Return the [x, y] coordinate for the center point of the cell that contains the specified text.  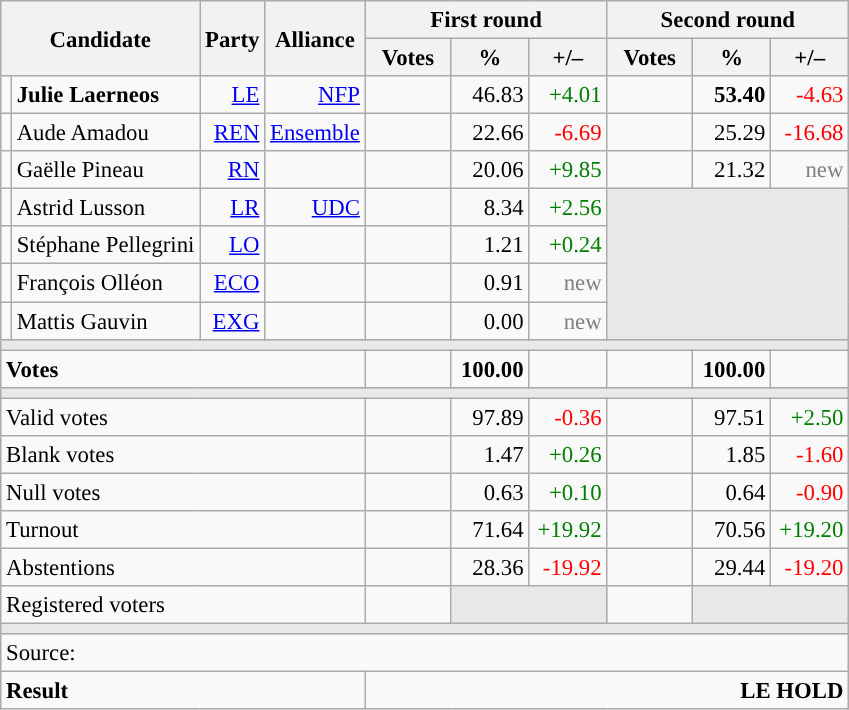
Julie Laerneos [105, 95]
Candidate [100, 38]
29.44 [732, 567]
28.36 [490, 567]
LE [232, 95]
Second round [728, 20]
-16.68 [810, 133]
97.89 [490, 417]
Turnout [183, 530]
70.56 [732, 530]
-1.60 [810, 455]
-0.36 [568, 417]
-19.92 [568, 567]
REN [232, 133]
25.29 [732, 133]
LE HOLD [607, 691]
Blank votes [183, 455]
1.85 [732, 455]
+0.24 [568, 245]
Stéphane Pellegrini [105, 245]
Valid votes [183, 417]
Registered voters [183, 605]
0.63 [490, 492]
71.64 [490, 530]
Party [232, 38]
Ensemble [315, 133]
RN [232, 170]
-4.63 [810, 95]
8.34 [490, 208]
-0.90 [810, 492]
Source: [425, 653]
Alliance [315, 38]
Gaëlle Pineau [105, 170]
NFP [315, 95]
20.06 [490, 170]
+4.01 [568, 95]
53.40 [732, 95]
-6.69 [568, 133]
ECO [232, 283]
François Olléon [105, 283]
UDC [315, 208]
Mattis Gauvin [105, 321]
0.00 [490, 321]
+0.10 [568, 492]
+0.26 [568, 455]
Null votes [183, 492]
22.66 [490, 133]
21.32 [732, 170]
0.64 [732, 492]
-19.20 [810, 567]
+2.50 [810, 417]
LR [232, 208]
LO [232, 245]
Abstentions [183, 567]
EXG [232, 321]
Astrid Lusson [105, 208]
+2.56 [568, 208]
+19.20 [810, 530]
46.83 [490, 95]
1.47 [490, 455]
0.91 [490, 283]
+19.92 [568, 530]
Result [183, 691]
First round [486, 20]
1.21 [490, 245]
97.51 [732, 417]
Aude Amadou [105, 133]
+9.85 [568, 170]
